Search for the cell housing the specified text and yield its [x, y] center coordinate. 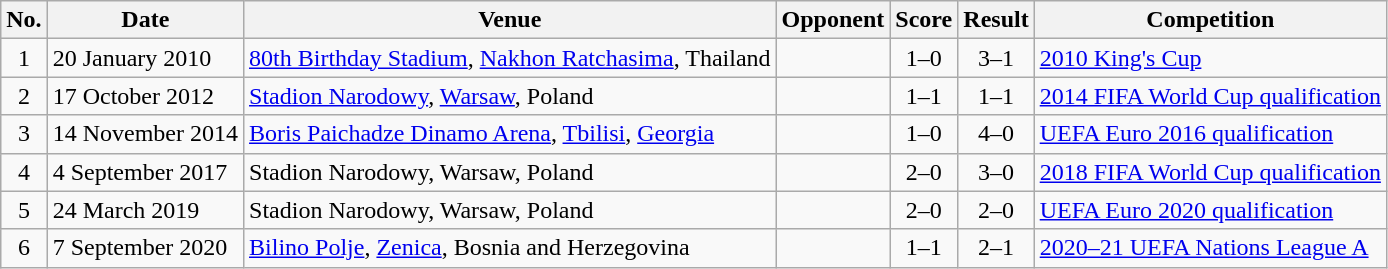
UEFA Euro 2016 qualification [1210, 134]
7 September 2020 [145, 248]
2020–21 UEFA Nations League A [1210, 248]
80th Birthday Stadium, Nakhon Ratchasima, Thailand [510, 58]
Venue [510, 20]
2010 King's Cup [1210, 58]
2018 FIFA World Cup qualification [1210, 172]
Boris Paichadze Dinamo Arena, Tbilisi, Georgia [510, 134]
14 November 2014 [145, 134]
UEFA Euro 2020 qualification [1210, 210]
20 January 2010 [145, 58]
Result [996, 20]
6 [24, 248]
2014 FIFA World Cup qualification [1210, 96]
Date [145, 20]
2–1 [996, 248]
3 [24, 134]
4–0 [996, 134]
24 March 2019 [145, 210]
4 September 2017 [145, 172]
2 [24, 96]
4 [24, 172]
Bilino Polje, Zenica, Bosnia and Herzegovina [510, 248]
3–1 [996, 58]
Score [924, 20]
5 [24, 210]
Competition [1210, 20]
Opponent [833, 20]
No. [24, 20]
3–0 [996, 172]
17 October 2012 [145, 96]
1 [24, 58]
